From the cell containing the given text, extract its center point as (x, y) coordinate. 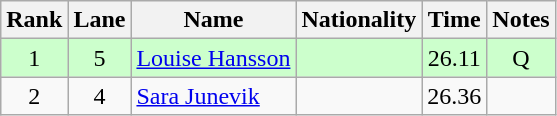
Notes (521, 20)
Louise Hansson (214, 58)
5 (100, 58)
Rank (34, 20)
Time (454, 20)
26.36 (454, 96)
Sara Junevik (214, 96)
Lane (100, 20)
1 (34, 58)
4 (100, 96)
2 (34, 96)
26.11 (454, 58)
Name (214, 20)
Nationality (359, 20)
Q (521, 58)
